Provide the (X, Y) coordinate of the cell's center where the given text is located.  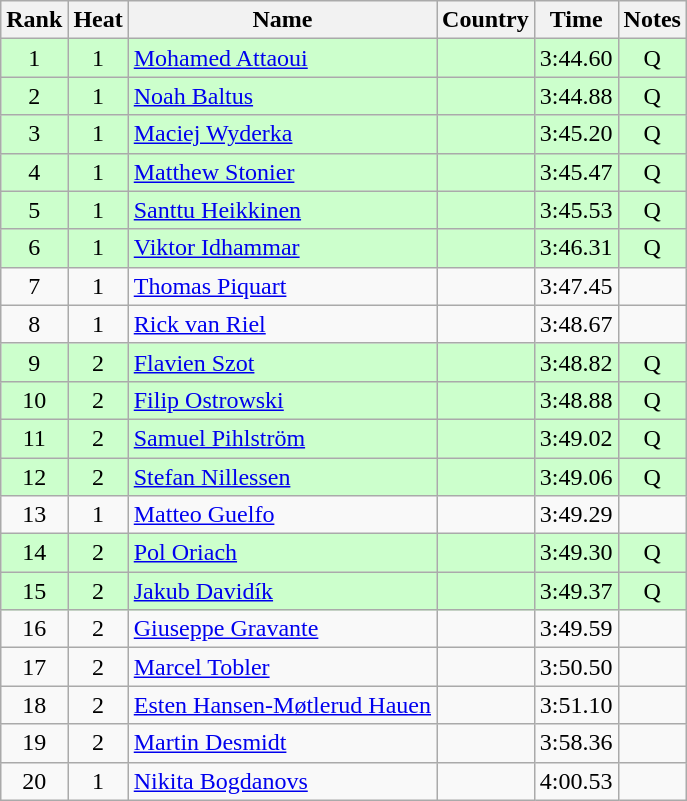
3:48.88 (576, 400)
3:49.37 (576, 591)
Samuel Pihlström (282, 438)
3:49.29 (576, 515)
3:46.31 (576, 248)
Marcel Tobler (282, 667)
Notes (652, 20)
14 (34, 553)
20 (34, 781)
4:00.53 (576, 781)
9 (34, 362)
19 (34, 743)
Esten Hansen-Møtlerud Hauen (282, 705)
11 (34, 438)
6 (34, 248)
Matthew Stonier (282, 172)
Matteo Guelfo (282, 515)
Martin Desmidt (282, 743)
Santtu Heikkinen (282, 210)
3:51.10 (576, 705)
16 (34, 629)
Giuseppe Gravante (282, 629)
13 (34, 515)
3:45.53 (576, 210)
Time (576, 20)
Flavien Szot (282, 362)
3:49.02 (576, 438)
18 (34, 705)
Mohamed Attaoui (282, 58)
Pol Oriach (282, 553)
3 (34, 134)
3:49.06 (576, 477)
3:49.30 (576, 553)
17 (34, 667)
Nikita Bogdanovs (282, 781)
Noah Baltus (282, 96)
12 (34, 477)
5 (34, 210)
Rick van Riel (282, 324)
15 (34, 591)
Name (282, 20)
3:45.20 (576, 134)
3:44.88 (576, 96)
Rank (34, 20)
8 (34, 324)
3:47.45 (576, 286)
3:48.82 (576, 362)
Viktor Idhammar (282, 248)
Thomas Piquart (282, 286)
Jakub Davidík (282, 591)
Heat (98, 20)
7 (34, 286)
3:49.59 (576, 629)
Maciej Wyderka (282, 134)
Country (486, 20)
4 (34, 172)
3:45.47 (576, 172)
Stefan Nillessen (282, 477)
3:50.50 (576, 667)
3:44.60 (576, 58)
10 (34, 400)
3:58.36 (576, 743)
Filip Ostrowski (282, 400)
3:48.67 (576, 324)
